Locate the cell with the specified text and output its (X, Y) center coordinate. 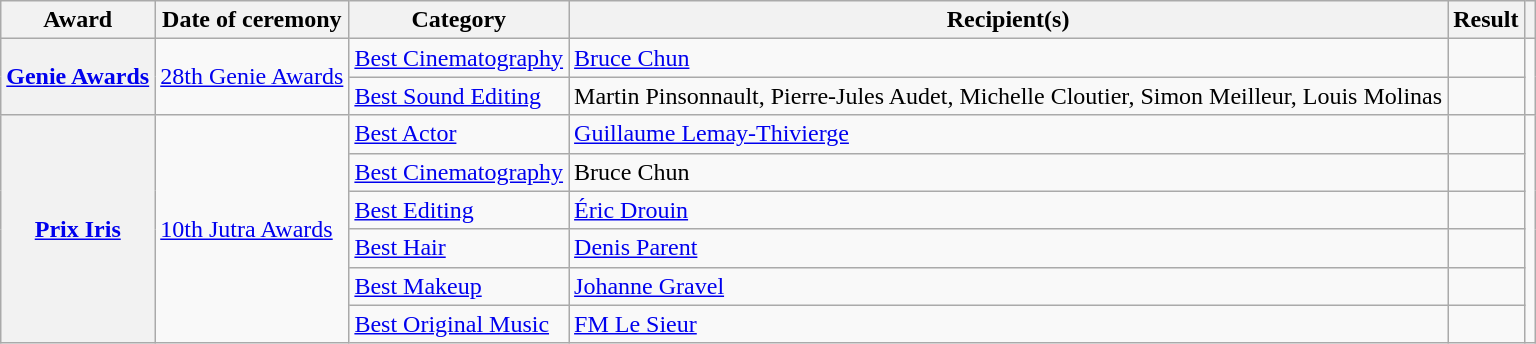
Prix Iris (78, 229)
Result (1486, 20)
28th Genie Awards (252, 77)
Date of ceremony (252, 20)
Category (459, 20)
Best Editing (459, 210)
FM Le Sieur (1008, 324)
Éric Drouin (1008, 210)
Award (78, 20)
Denis Parent (1008, 248)
Best Original Music (459, 324)
Best Makeup (459, 286)
Best Hair (459, 248)
Martin Pinsonnault, Pierre-Jules Audet, Michelle Cloutier, Simon Meilleur, Louis Molinas (1008, 96)
Genie Awards (78, 77)
Guillaume Lemay-Thivierge (1008, 134)
Best Sound Editing (459, 96)
Recipient(s) (1008, 20)
Best Actor (459, 134)
10th Jutra Awards (252, 229)
Johanne Gravel (1008, 286)
